Scan for the cell matching the given text and deliver its (X, Y) coordinate at center. 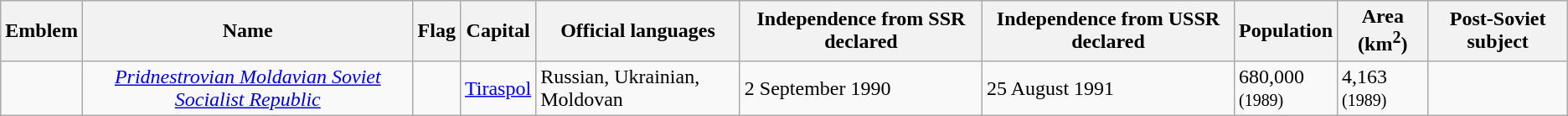
2 September 1990 (861, 87)
Post-Soviet subject (1498, 31)
4,163(1989) (1383, 87)
Independence from SSR declared (861, 31)
Name (248, 31)
Flag (436, 31)
Capital (498, 31)
Area (km2) (1383, 31)
25 August 1991 (1109, 87)
Independence from USSR declared (1109, 31)
680,000(1989) (1285, 87)
Tiraspol (498, 87)
Russian, Ukrainian, Moldovan (638, 87)
Emblem (42, 31)
Pridnestrovian Moldavian Soviet Socialist Republic (248, 87)
Population (1285, 31)
Official languages (638, 31)
